Scan for the cell matching the given text and deliver its [X, Y] coordinate at center. 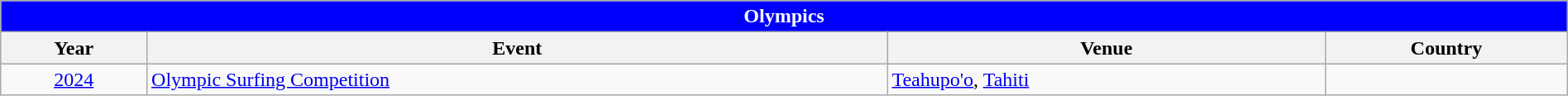
Event [518, 48]
Venue [1107, 48]
2024 [74, 79]
Year [74, 48]
Country [1447, 48]
Teahupo'o, Tahiti [1107, 79]
Olympic Surfing Competition [518, 79]
Olympics [784, 17]
